Determine the [X, Y] coordinate at the center of the cell enclosing the given text.  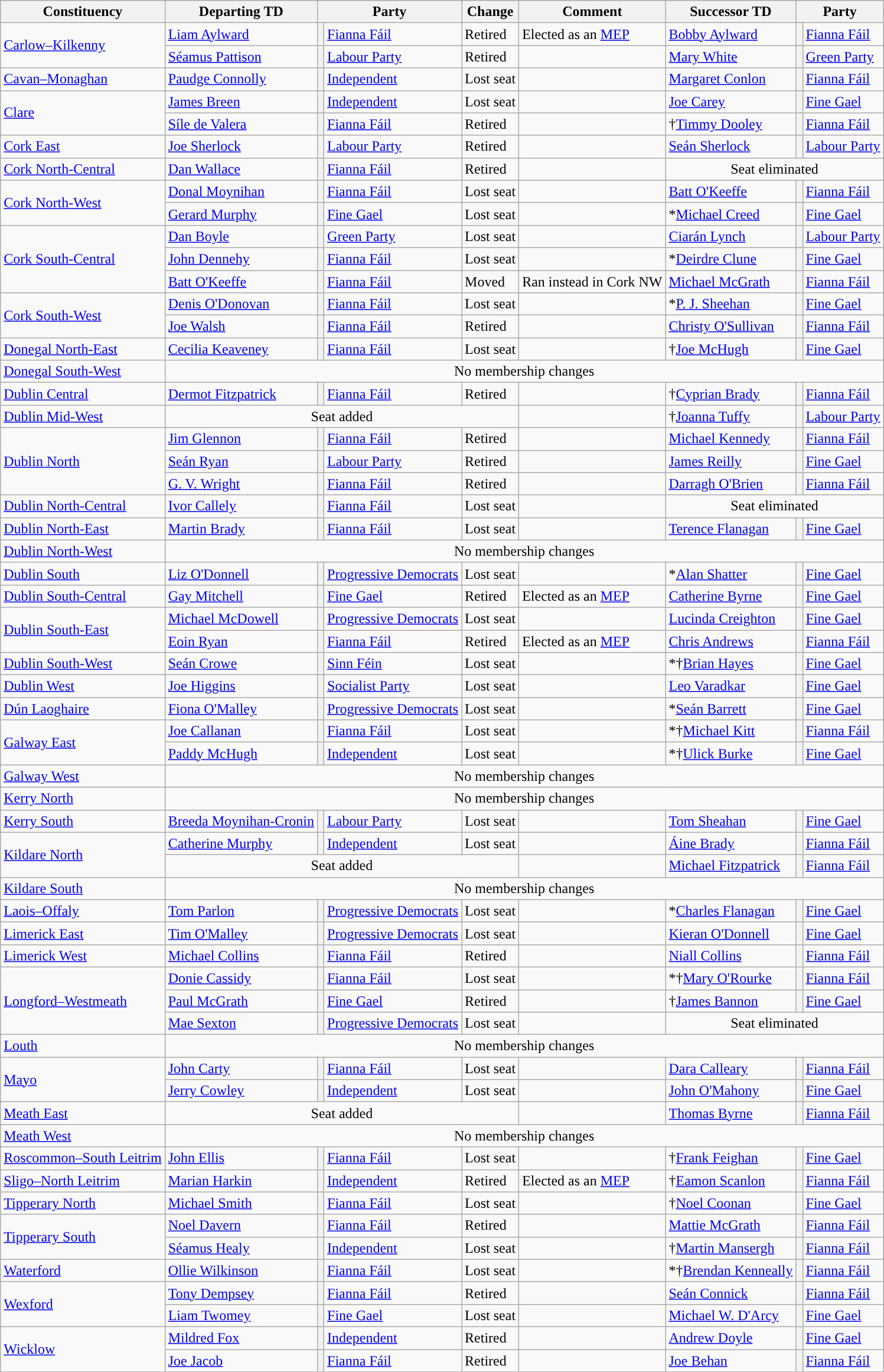
Seán Crowe [241, 664]
Donie Cassidy [241, 978]
Gerard Murphy [241, 214]
Michael Kennedy [731, 439]
Galway East [83, 742]
Síle de Valera [241, 124]
Dublin South-East [83, 630]
Dublin North [83, 461]
Joe Jacob [241, 1360]
Dublin North-Central [83, 506]
John Dennehy [241, 259]
Ran instead in Cork NW [592, 282]
Catherine Murphy [241, 843]
Joe Carey [731, 102]
†Joe McHugh [731, 349]
Áine Brady [731, 843]
Paddy McHugh [241, 754]
Martin Brady [241, 529]
Departing TD [241, 12]
Tipperary North [83, 1203]
Terence Flanagan [731, 529]
Cork South-Central [83, 259]
Joe Sherlock [241, 146]
Socialist Party [393, 686]
Cork North-West [83, 203]
Constituency [83, 12]
Meath East [83, 1113]
*†Michael Kitt [731, 731]
Catherine Byrne [731, 596]
*Seán Barrett [731, 709]
Cork East [83, 146]
*†Brendan Kenneally [731, 1270]
Séamus Pattison [241, 57]
G. V. Wright [241, 484]
Michael McDowell [241, 618]
Cavan–Monaghan [83, 79]
John Ellis [241, 1158]
Ollie Wilkinson [241, 1270]
Dublin North-East [83, 529]
Joe Walsh [241, 327]
Dublin West [83, 686]
*Michael Creed [731, 214]
Donegal South-West [83, 371]
†Eamon Scanlon [731, 1181]
*Alan Shatter [731, 573]
Wexford [83, 1304]
Joe Higgins [241, 686]
Limerick East [83, 933]
Tipperary South [83, 1237]
Darragh O'Brien [731, 484]
Kildare South [83, 888]
Cecilia Keaveney [241, 349]
Jerry Cowley [241, 1091]
Cork North-Central [83, 169]
Limerick West [83, 956]
Tony Dempsey [241, 1293]
Donal Moynihan [241, 191]
Successor TD [731, 12]
Jim Glennon [241, 439]
†Frank Feighan [731, 1158]
Carlow–Kilkenny [83, 45]
Kildare North [83, 855]
Ciarán Lynch [731, 236]
Dublin South-West [83, 664]
†Cyprian Brady [731, 394]
Mildred Fox [241, 1338]
Breeda Moynihan-Cronin [241, 821]
Dublin Central [83, 394]
Joe Behan [731, 1360]
†Timmy Dooley [731, 124]
Galway West [83, 776]
Sinn Féin [393, 664]
Change [490, 12]
Dublin North-West [83, 551]
Liam Aylward [241, 34]
Moved [490, 282]
John Carty [241, 1068]
Dublin South [83, 573]
Gay Mitchell [241, 596]
Mae Sexton [241, 1024]
Sligo–North Leitrim [83, 1181]
Ivor Callely [241, 506]
†Noel Coonan [731, 1203]
†Joanna Tuffy [731, 416]
Christy O'Sullivan [731, 327]
Kerry North [83, 799]
Paul McGrath [241, 1001]
James Reilly [731, 461]
Dublin South-Central [83, 596]
Dermot Fitzpatrick [241, 394]
Niall Collins [731, 956]
Denis O'Donovan [241, 304]
*Charles Flanagan [731, 911]
Meath West [83, 1136]
Chris Andrews [731, 641]
Paudge Connolly [241, 79]
Margaret Conlon [731, 79]
Leo Varadkar [731, 686]
Comment [592, 12]
Michael Collins [241, 956]
Andrew Doyle [731, 1338]
Eoin Ryan [241, 641]
*†Mary O'Rourke [731, 978]
†James Bannon [731, 1001]
Séamus Healy [241, 1248]
Seán Connick [731, 1293]
Kieran O'Donnell [731, 933]
Kerry South [83, 821]
Dara Calleary [731, 1068]
Tim O'Malley [241, 933]
Roscommon–South Leitrim [83, 1158]
Waterford [83, 1270]
†Martin Mansergh [731, 1248]
Michael Fitzpatrick [731, 866]
Bobby Aylward [731, 34]
Lucinda Creighton [731, 618]
*†Brian Hayes [731, 664]
Liz O'Donnell [241, 573]
Joe Callanan [241, 731]
Fiona O'Malley [241, 709]
*Deirdre Clune [731, 259]
Clare [83, 113]
Wicklow [83, 1349]
Longford–Westmeath [83, 1001]
*P. J. Sheehan [731, 304]
Donegal North-East [83, 349]
Seán Ryan [241, 461]
Louth [83, 1046]
Dan Boyle [241, 236]
Laois–Offaly [83, 911]
Thomas Byrne [731, 1113]
James Breen [241, 102]
Liam Twomey [241, 1315]
Mattie McGrath [731, 1226]
Dan Wallace [241, 169]
Dublin Mid-West [83, 416]
John O'Mahony [731, 1091]
Michael McGrath [731, 282]
Seán Sherlock [731, 146]
Mayo [83, 1080]
Tom Parlon [241, 911]
*†Ulick Burke [731, 754]
Marian Harkin [241, 1181]
Noel Davern [241, 1226]
Cork South-West [83, 315]
Michael W. D'Arcy [731, 1315]
Tom Sheahan [731, 821]
Michael Smith [241, 1203]
Mary White [731, 57]
Dún Laoghaire [83, 709]
